Scan for the cell matching the given text and deliver its [X, Y] coordinate at center. 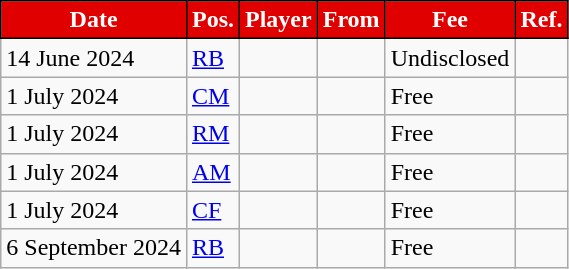
RM [212, 134]
CF [212, 210]
Fee [450, 20]
6 September 2024 [94, 248]
Date [94, 20]
Undisclosed [450, 58]
From [351, 20]
AM [212, 172]
Pos. [212, 20]
Player [279, 20]
CM [212, 96]
14 June 2024 [94, 58]
Ref. [542, 20]
